Detect which cell encompasses the target text, then output its (X, Y) center coordinate. 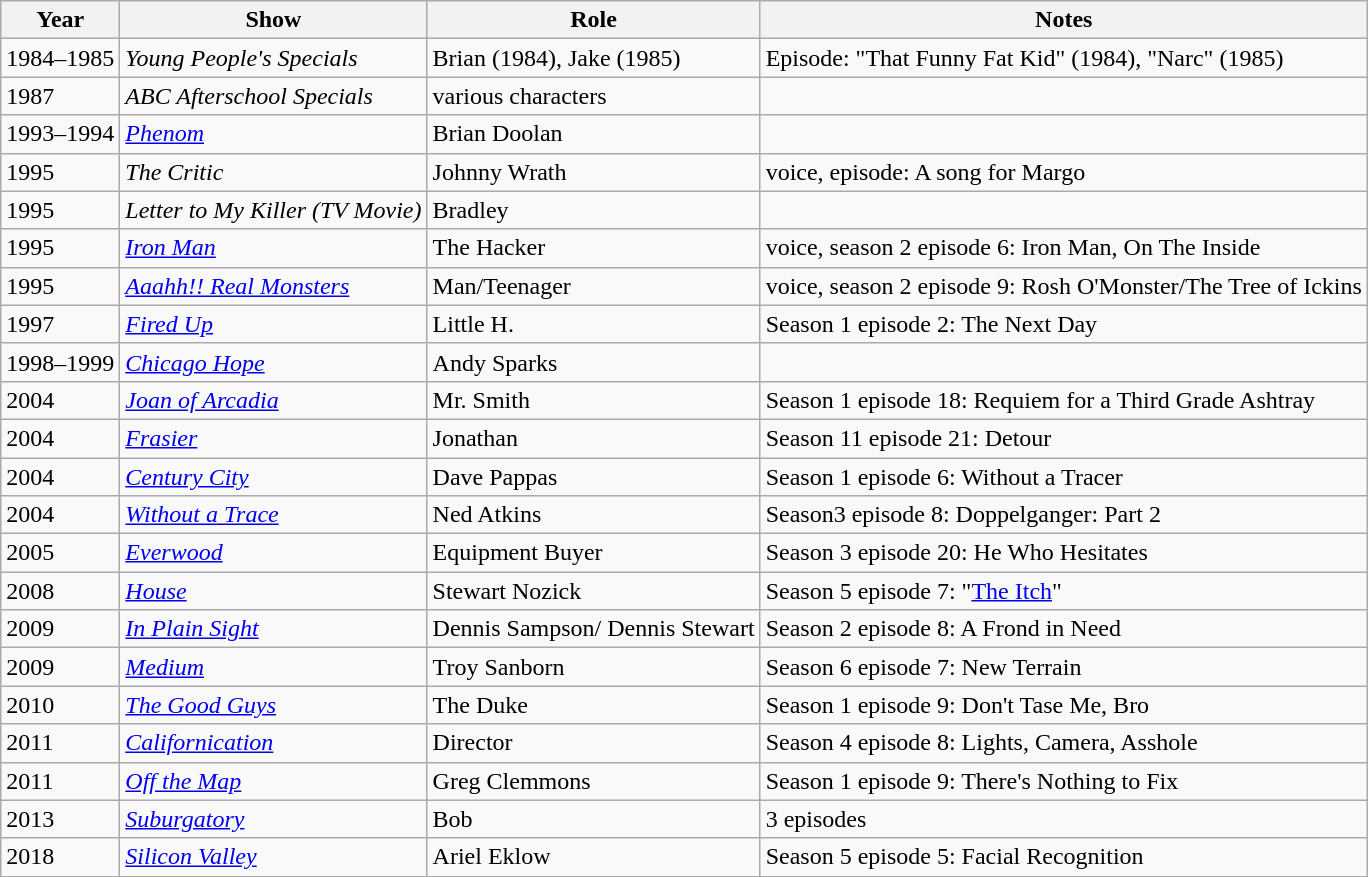
1987 (60, 96)
Aaahh!! Real Monsters (274, 286)
Young People's Specials (274, 58)
Off the Map (274, 781)
The Duke (594, 705)
Season3 episode 8: Doppelganger: Part 2 (1064, 515)
Season 11 episode 21: Detour (1064, 438)
voice, season 2 episode 6: Iron Man, On The Inside (1064, 248)
Century City (274, 477)
Season 3 episode 20: He Who Hesitates (1064, 553)
2010 (60, 705)
Season 5 episode 5: Facial Recognition (1064, 857)
Jonathan (594, 438)
Brian (1984), Jake (1985) (594, 58)
Suburgatory (274, 819)
Californication (274, 743)
1993–1994 (60, 134)
In Plain Sight (274, 629)
House (274, 591)
Equipment Buyer (594, 553)
Bob (594, 819)
2018 (60, 857)
Director (594, 743)
Little H. (594, 324)
Bradley (594, 210)
Johnny Wrath (594, 172)
Everwood (274, 553)
The Good Guys (274, 705)
various characters (594, 96)
The Hacker (594, 248)
2005 (60, 553)
Dennis Sampson/ Dennis Stewart (594, 629)
Mr. Smith (594, 400)
Ned Atkins (594, 515)
Without a Trace (274, 515)
Season 5 episode 7: "The Itch" (1064, 591)
Season 1 episode 6: Without a Tracer (1064, 477)
Silicon Valley (274, 857)
Fired Up (274, 324)
voice, season 2 episode 9: Rosh O'Monster/The Tree of Ickins (1064, 286)
Letter to My Killer (TV Movie) (274, 210)
Season 1 episode 9: There's Nothing to Fix (1064, 781)
Medium (274, 667)
Episode: "That Funny Fat Kid" (1984), "Narc" (1985) (1064, 58)
Season 4 episode 8: Lights, Camera, Asshole (1064, 743)
Role (594, 20)
Brian Doolan (594, 134)
Season 2 episode 8: A Frond in Need (1064, 629)
Season 1 episode 18: Requiem for a Third Grade Ashtray (1064, 400)
1997 (60, 324)
2008 (60, 591)
Year (60, 20)
Season 1 episode 2: The Next Day (1064, 324)
1984–1985 (60, 58)
Joan of Arcadia (274, 400)
Frasier (274, 438)
Troy Sanborn (594, 667)
voice, episode: A song for Margo (1064, 172)
Season 1 episode 9: Don't Tase Me, Bro (1064, 705)
The Critic (274, 172)
Iron Man (274, 248)
Chicago Hope (274, 362)
Notes (1064, 20)
Greg Clemmons (594, 781)
3 episodes (1064, 819)
Show (274, 20)
1998–1999 (60, 362)
Season 6 episode 7: New Terrain (1064, 667)
Andy Sparks (594, 362)
ABC Afterschool Specials (274, 96)
Phenom (274, 134)
Ariel Eklow (594, 857)
Dave Pappas (594, 477)
Stewart Nozick (594, 591)
2013 (60, 819)
Man/Teenager (594, 286)
